Extract the [x, y] coordinate from the center of the cell holding the provided text.  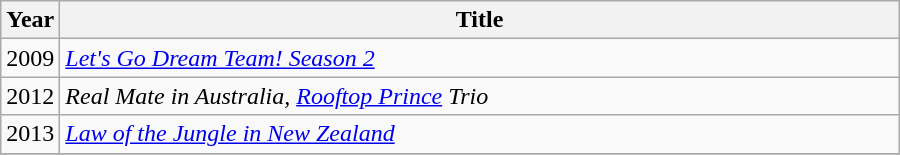
Year [30, 20]
Title [480, 20]
2012 [30, 96]
Let's Go Dream Team! Season 2 [480, 58]
2013 [30, 134]
Law of the Jungle in New Zealand [480, 134]
2009 [30, 58]
Real Mate in Australia, Rooftop Prince Trio [480, 96]
